Return [x, y] of the center of cell containing provided text 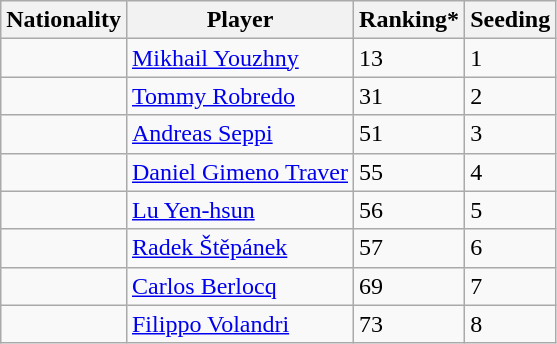
1 [510, 58]
5 [510, 210]
6 [510, 248]
Seeding [510, 20]
Lu Yen-hsun [240, 210]
Carlos Berlocq [240, 286]
69 [410, 286]
31 [410, 96]
Andreas Seppi [240, 134]
55 [410, 172]
Nationality [64, 20]
Tommy Robredo [240, 96]
7 [510, 286]
Daniel Gimeno Traver [240, 172]
3 [510, 134]
Ranking* [410, 20]
2 [510, 96]
Filippo Volandri [240, 324]
Mikhail Youzhny [240, 58]
Radek Štěpánek [240, 248]
56 [410, 210]
8 [510, 324]
13 [410, 58]
Player [240, 20]
51 [410, 134]
73 [410, 324]
57 [410, 248]
4 [510, 172]
